Output the (X, Y) coordinate of the center of the cell containing the given text.  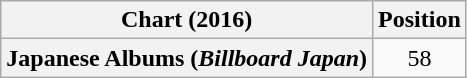
Position (420, 20)
58 (420, 58)
Chart (2016) (187, 20)
Japanese Albums (Billboard Japan) (187, 58)
